Capture the cell that displays the provided text and extract its [x, y] central coordinate. 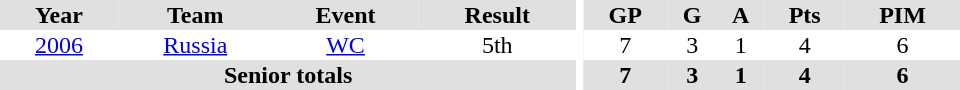
Team [196, 15]
A [740, 15]
WC [346, 45]
Year [59, 15]
Result [497, 15]
G [692, 15]
2006 [59, 45]
5th [497, 45]
Event [346, 15]
Senior totals [288, 75]
PIM [902, 15]
Pts [804, 15]
Russia [196, 45]
GP [625, 15]
